Pinpoint the cell where the given text exists, returning its (X, Y) midpoint coordinate. 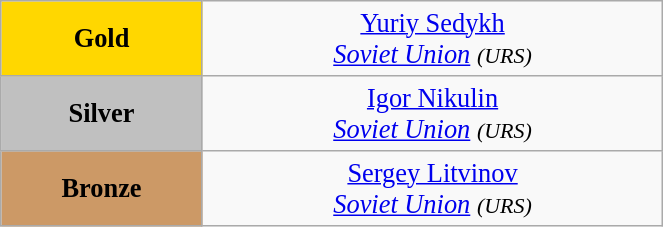
Bronze (102, 188)
Sergey LitvinovSoviet Union (URS) (432, 188)
Yuriy SedykhSoviet Union (URS) (432, 38)
Gold (102, 38)
Igor NikulinSoviet Union (URS) (432, 112)
Silver (102, 112)
